Extract the [x, y] coordinate from the center of the cell holding the provided text.  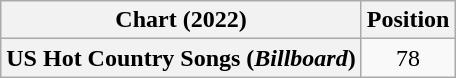
Position [408, 20]
78 [408, 58]
Chart (2022) [181, 20]
US Hot Country Songs (Billboard) [181, 58]
